Search for the cell housing the specified text and yield its (X, Y) center coordinate. 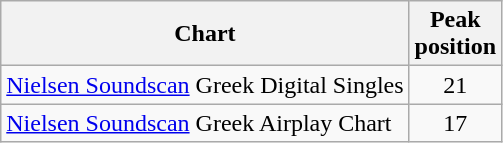
17 (455, 123)
Chart (205, 34)
Peakposition (455, 34)
Nielsen Soundscan Greek Airplay Chart (205, 123)
Nielsen Soundscan Greek Digital Singles (205, 85)
21 (455, 85)
